Detect which cell encompasses the target text, then output its (X, Y) center coordinate. 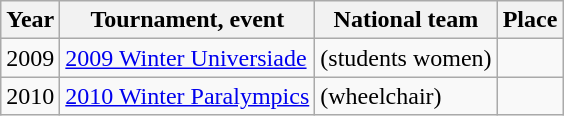
Place (530, 20)
2010 Winter Paralympics (188, 96)
2009 (30, 58)
(students women) (406, 58)
(wheelchair) (406, 96)
2009 Winter Universiade (188, 58)
2010 (30, 96)
National team (406, 20)
Tournament, event (188, 20)
Year (30, 20)
